Return the [X, Y] coordinate for the center point of the cell that contains the specified text.  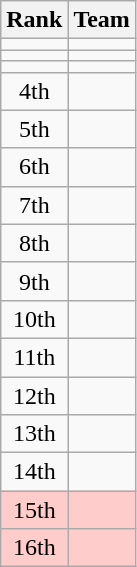
Team [102, 20]
Rank [34, 20]
5th [34, 129]
11th [34, 357]
8th [34, 243]
10th [34, 319]
6th [34, 167]
16th [34, 548]
13th [34, 434]
9th [34, 281]
7th [34, 205]
14th [34, 472]
12th [34, 395]
15th [34, 510]
4th [34, 91]
